Search for the cell housing the specified text and yield its (X, Y) center coordinate. 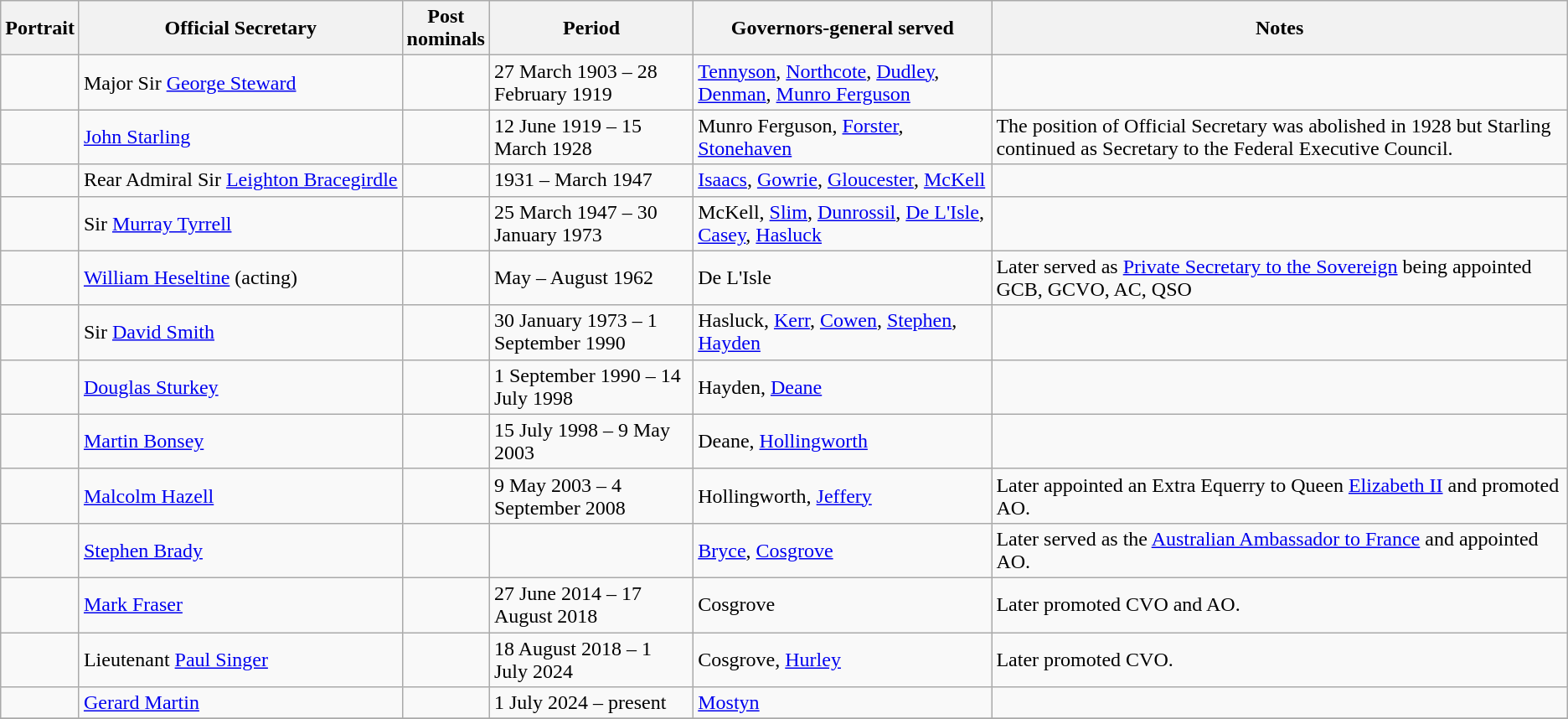
Gerard Martin (240, 703)
The position of Official Secretary was abolished in 1928 but Starling continued as Secretary to the Federal Executive Council. (1280, 137)
Sir David Smith (240, 332)
1 September 1990 – 14 July 1998 (591, 387)
Sir Murray Tyrrell (240, 223)
Rear Admiral Sir Leighton Bracegirdle (240, 180)
Notes (1280, 28)
Official Secretary (240, 28)
Major Sir George Steward (240, 82)
Cosgrove (843, 605)
Period (591, 28)
Portrait (40, 28)
27 March 1903 – 28 February 1919 (591, 82)
Cosgrove, Hurley (843, 659)
1931 – March 1947 (591, 180)
Malcolm Hazell (240, 496)
William Heseltine (acting) (240, 278)
Douglas Sturkey (240, 387)
1 July 2024 – present (591, 703)
Mark Fraser (240, 605)
May – August 1962 (591, 278)
12 June 1919 – 15 March 1928 (591, 137)
McKell, Slim, Dunrossil, De L'Isle, Casey, Hasluck (843, 223)
Stephen Brady (240, 550)
Bryce, Cosgrove (843, 550)
Martin Bonsey (240, 441)
Later served as Private Secretary to the Sovereign being appointed GCB, GCVO, AC, QSO (1280, 278)
15 July 1998 – 9 May 2003 (591, 441)
Isaacs, Gowrie, Gloucester, McKell (843, 180)
Later appointed an Extra Equerry to Queen Elizabeth II and promoted AO. (1280, 496)
18 August 2018 – 1 July 2024 (591, 659)
De L'Isle (843, 278)
27 June 2014 – 17 August 2018 (591, 605)
Later promoted CVO. (1280, 659)
Governors-general served (843, 28)
Lieutenant Paul Singer (240, 659)
Later promoted CVO and AO. (1280, 605)
Deane, Hollingworth (843, 441)
Hasluck, Kerr, Cowen, Stephen, Hayden (843, 332)
9 May 2003 – 4 September 2008 (591, 496)
Hollingworth, Jeffery (843, 496)
Later served as the Australian Ambassador to France and appointed AO. (1280, 550)
Mostyn (843, 703)
Munro Ferguson, Forster, Stonehaven (843, 137)
Postnominals (446, 28)
John Starling (240, 137)
30 January 1973 – 1 September 1990 (591, 332)
Tennyson, Northcote, Dudley, Denman, Munro Ferguson (843, 82)
Hayden, Deane (843, 387)
25 March 1947 – 30 January 1973 (591, 223)
